Identify which cell holds the provided text, then report its [X, Y] central coordinate. 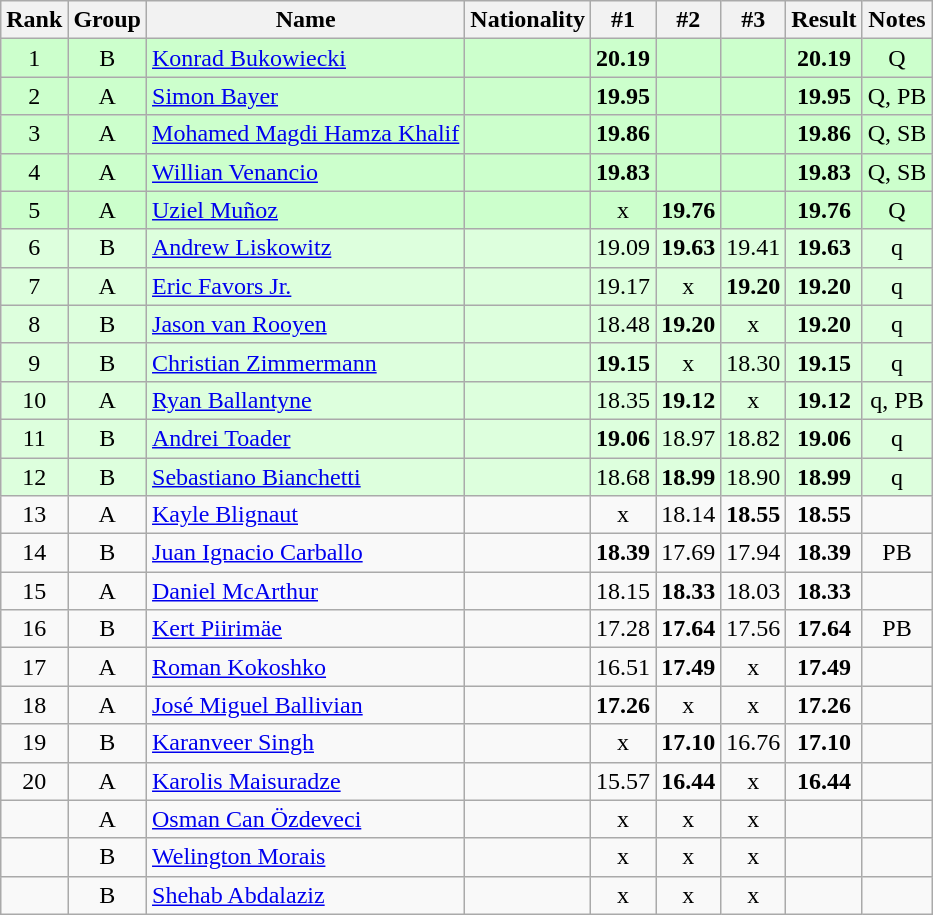
Group [108, 20]
10 [34, 400]
Nationality [528, 20]
1 [34, 58]
Daniel McArthur [306, 591]
19.41 [754, 248]
2 [34, 96]
17.28 [624, 629]
#2 [688, 20]
18.35 [624, 400]
13 [34, 515]
17 [34, 667]
12 [34, 477]
Ryan Ballantyne [306, 400]
18.90 [754, 477]
4 [34, 172]
18.82 [754, 438]
Shehab Abdalaziz [306, 895]
Q, PB [897, 96]
16.76 [754, 743]
18.30 [754, 362]
Kayle Blignaut [306, 515]
José Miguel Ballivian [306, 705]
Osman Can Özdeveci [306, 819]
18 [34, 705]
Konrad Bukowiecki [306, 58]
9 [34, 362]
18.48 [624, 324]
Kert Piirimäe [306, 629]
Eric Favors Jr. [306, 286]
20 [34, 781]
7 [34, 286]
Uziel Muñoz [306, 210]
16.51 [624, 667]
11 [34, 438]
Jason van Rooyen [306, 324]
Sebastiano Bianchetti [306, 477]
17.94 [754, 553]
15 [34, 591]
Roman Kokoshko [306, 667]
18.97 [688, 438]
14 [34, 553]
18.14 [688, 515]
19.09 [624, 248]
Result [824, 20]
18.68 [624, 477]
Andrew Liskowitz [306, 248]
19.17 [624, 286]
Rank [34, 20]
#3 [754, 20]
q, PB [897, 400]
Welington Morais [306, 857]
Simon Bayer [306, 96]
Karolis Maisuradze [306, 781]
Christian Zimmermann [306, 362]
15.57 [624, 781]
3 [34, 134]
16 [34, 629]
#1 [624, 20]
19 [34, 743]
17.56 [754, 629]
Karanveer Singh [306, 743]
17.69 [688, 553]
Mohamed Magdi Hamza Khalif [306, 134]
Name [306, 20]
5 [34, 210]
Willian Venancio [306, 172]
Andrei Toader [306, 438]
6 [34, 248]
Juan Ignacio Carballo [306, 553]
18.03 [754, 591]
8 [34, 324]
18.15 [624, 591]
Notes [897, 20]
